For the text-containing cell, return its midpoint in [X, Y] coordinate format. 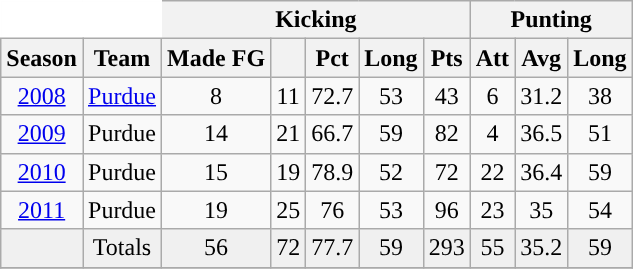
43 [446, 96]
14 [216, 134]
293 [446, 248]
Kicking [316, 20]
Pts [446, 58]
2008 [42, 96]
Avg [542, 58]
56 [216, 248]
35 [542, 210]
36.4 [542, 172]
78.9 [332, 172]
2011 [42, 210]
Team [122, 58]
35.2 [542, 248]
2009 [42, 134]
22 [492, 172]
25 [288, 210]
55 [492, 248]
72.7 [332, 96]
96 [446, 210]
21 [288, 134]
Made FG [216, 58]
8 [216, 96]
15 [216, 172]
76 [332, 210]
11 [288, 96]
38 [600, 96]
Pct [332, 58]
Att [492, 58]
4 [492, 134]
52 [391, 172]
2010 [42, 172]
Punting [551, 20]
23 [492, 210]
Season [42, 58]
51 [600, 134]
36.5 [542, 134]
54 [600, 210]
31.2 [542, 96]
Totals [122, 248]
82 [446, 134]
6 [492, 96]
66.7 [332, 134]
77.7 [332, 248]
